Pinpoint the cell where the given text exists, returning its (X, Y) midpoint coordinate. 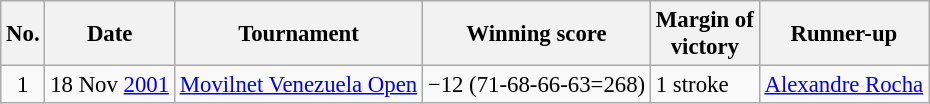
Winning score (536, 34)
1 stroke (704, 85)
Movilnet Venezuela Open (298, 85)
Date (110, 34)
18 Nov 2001 (110, 85)
−12 (71-68-66-63=268) (536, 85)
Runner-up (844, 34)
Alexandre Rocha (844, 85)
No. (23, 34)
Tournament (298, 34)
1 (23, 85)
Margin ofvictory (704, 34)
